Capture the cell that displays the provided text and extract its (x, y) central coordinate. 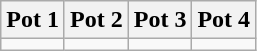
Pot 1 (33, 20)
Pot 4 (224, 20)
Pot 2 (96, 20)
Pot 3 (160, 20)
